Return (x, y) of the center of cell containing provided text 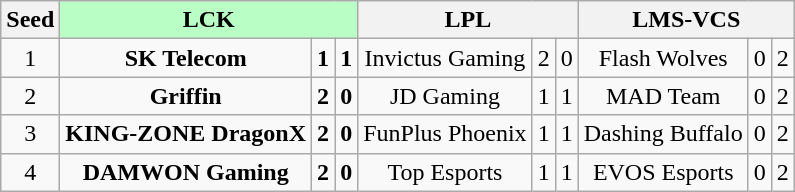
Flash Wolves (663, 58)
EVOS Esports (663, 172)
4 (30, 172)
JD Gaming (445, 96)
KING-ZONE DragonX (186, 134)
Top Esports (445, 172)
Seed (30, 20)
LPL (468, 20)
3 (30, 134)
MAD Team (663, 96)
LMS-VCS (686, 20)
Invictus Gaming (445, 58)
LCK (209, 20)
Griffin (186, 96)
Dashing Buffalo (663, 134)
SK Telecom (186, 58)
FunPlus Phoenix (445, 134)
DAMWON Gaming (186, 172)
